Extract the [X, Y] coordinate from the center of the cell holding the provided text.  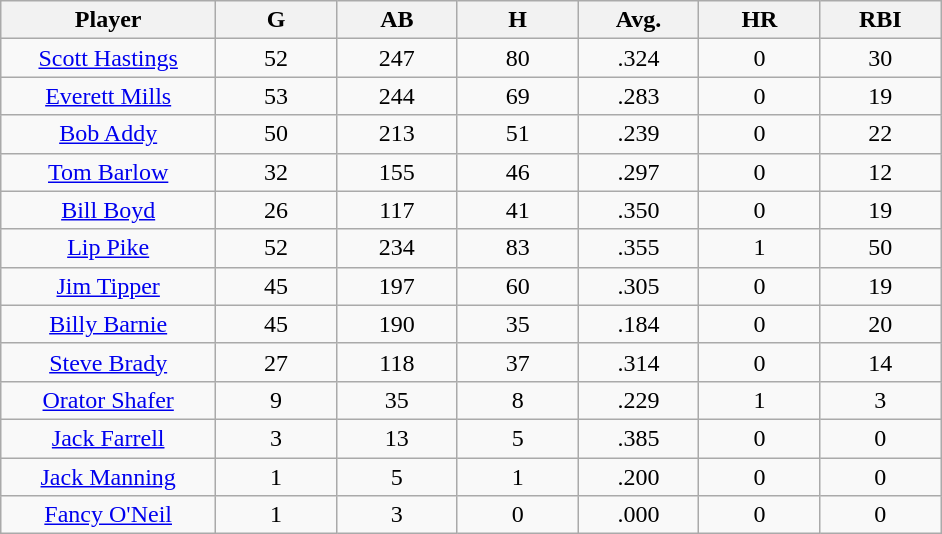
.239 [638, 134]
9 [276, 400]
Jack Farrell [108, 438]
H [518, 20]
.314 [638, 362]
.229 [638, 400]
HR [760, 20]
Everett Mills [108, 96]
Bob Addy [108, 134]
RBI [880, 20]
213 [396, 134]
8 [518, 400]
.385 [638, 438]
.324 [638, 58]
80 [518, 58]
.200 [638, 477]
46 [518, 172]
51 [518, 134]
AB [396, 20]
.283 [638, 96]
190 [396, 324]
14 [880, 362]
27 [276, 362]
Fancy O'Neil [108, 515]
83 [518, 248]
Player [108, 20]
Jim Tipper [108, 286]
26 [276, 210]
60 [518, 286]
244 [396, 96]
155 [396, 172]
G [276, 20]
12 [880, 172]
Tom Barlow [108, 172]
Orator Shafer [108, 400]
.305 [638, 286]
37 [518, 362]
69 [518, 96]
Jack Manning [108, 477]
.297 [638, 172]
118 [396, 362]
.184 [638, 324]
247 [396, 58]
197 [396, 286]
32 [276, 172]
234 [396, 248]
.350 [638, 210]
Avg. [638, 20]
Bill Boyd [108, 210]
Lip Pike [108, 248]
53 [276, 96]
117 [396, 210]
13 [396, 438]
Scott Hastings [108, 58]
.355 [638, 248]
Steve Brady [108, 362]
Billy Barnie [108, 324]
22 [880, 134]
.000 [638, 515]
41 [518, 210]
20 [880, 324]
30 [880, 58]
